Locate the cell with the specified text and output its [X, Y] center coordinate. 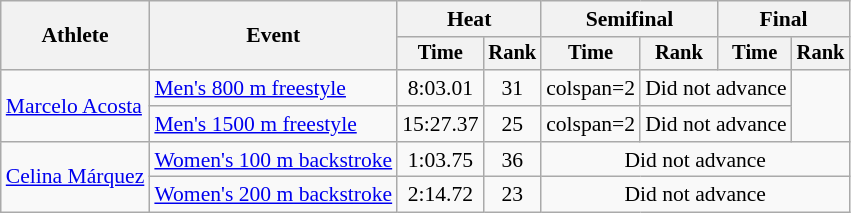
8:03.01 [440, 88]
Event [273, 36]
Semifinal [630, 19]
25 [513, 124]
Final [784, 19]
23 [513, 195]
Men's 1500 m freestyle [273, 124]
Marcelo Acosta [76, 106]
2:14.72 [440, 195]
Athlete [76, 36]
1:03.75 [440, 160]
31 [513, 88]
36 [513, 160]
Women's 100 m backstroke [273, 160]
Men's 800 m freestyle [273, 88]
Women's 200 m backstroke [273, 195]
Heat [469, 19]
15:27.37 [440, 124]
Celina Márquez [76, 178]
